Extract the [X, Y] coordinate from the center of the cell holding the provided text.  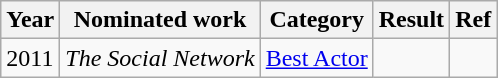
Year [30, 20]
2011 [30, 58]
Nominated work [160, 20]
Best Actor [316, 58]
Category [316, 20]
Ref [474, 20]
Result [411, 20]
The Social Network [160, 58]
